Detect which cell encompasses the target text, then output its [x, y] center coordinate. 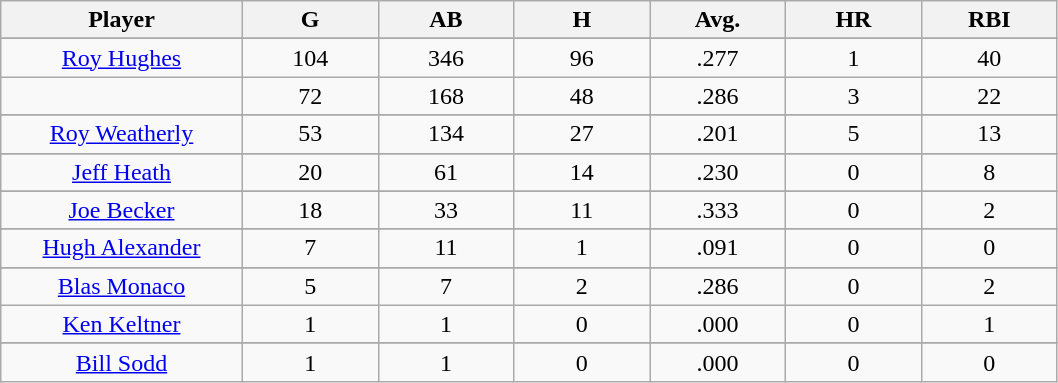
AB [446, 20]
Ken Keltner [122, 324]
53 [310, 134]
H [582, 20]
Avg. [718, 20]
.333 [718, 210]
40 [989, 58]
33 [446, 210]
3 [854, 96]
14 [582, 172]
346 [446, 58]
96 [582, 58]
.201 [718, 134]
134 [446, 134]
61 [446, 172]
13 [989, 134]
8 [989, 172]
G [310, 20]
.091 [718, 248]
27 [582, 134]
22 [989, 96]
Player [122, 20]
72 [310, 96]
Blas Monaco [122, 286]
20 [310, 172]
Jeff Heath [122, 172]
.277 [718, 58]
Roy Weatherly [122, 134]
168 [446, 96]
RBI [989, 20]
18 [310, 210]
Roy Hughes [122, 58]
Joe Becker [122, 210]
Hugh Alexander [122, 248]
104 [310, 58]
HR [854, 20]
.230 [718, 172]
Bill Sodd [122, 362]
48 [582, 96]
